From the cell containing the given text, extract its center point as (x, y) coordinate. 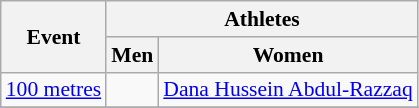
Dana Hussein Abdul-Razzaq (288, 90)
Women (288, 55)
Event (54, 36)
Men (132, 55)
100 metres (54, 90)
Athletes (262, 19)
